Scan for the cell matching the given text and deliver its (X, Y) coordinate at center. 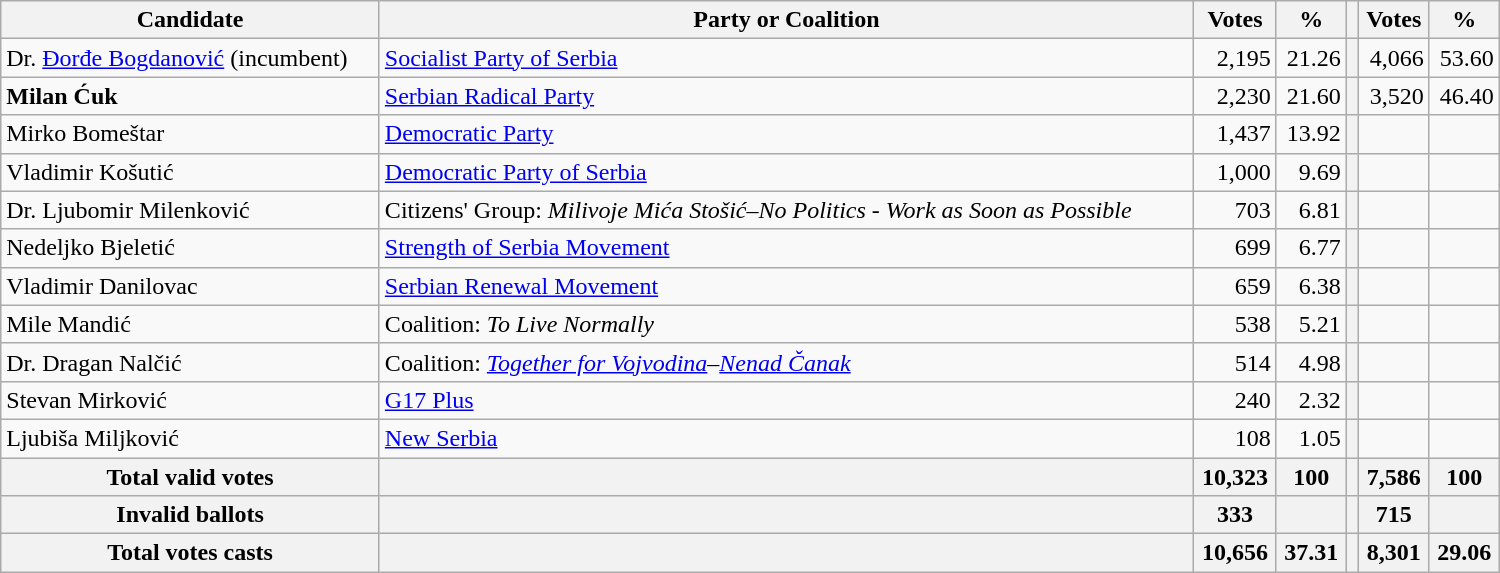
Total valid votes (190, 477)
Coalition: To Live Normally (786, 324)
21.60 (1311, 96)
53.60 (1464, 58)
1,437 (1236, 134)
7,586 (1394, 477)
New Serbia (786, 438)
Vladimir Danilovac (190, 286)
Citizens' Group: Milivoje Mića Stošić–No Politics - Work as Soon as Possible (786, 210)
715 (1394, 515)
9.69 (1311, 172)
5.21 (1311, 324)
3,520 (1394, 96)
2.32 (1311, 400)
1,000 (1236, 172)
Candidate (190, 20)
Mirko Bomeštar (190, 134)
Party or Coalition (786, 20)
21.26 (1311, 58)
2,230 (1236, 96)
Total votes casts (190, 553)
2,195 (1236, 58)
Democratic Party of Serbia (786, 172)
Democratic Party (786, 134)
Mile Mandić (190, 324)
29.06 (1464, 553)
Invalid ballots (190, 515)
6.38 (1311, 286)
8,301 (1394, 553)
Milan Ćuk (190, 96)
703 (1236, 210)
10,323 (1236, 477)
Coalition: Together for Vojvodina–Nenad Čanak (786, 362)
1.05 (1311, 438)
Vladimir Košutić (190, 172)
46.40 (1464, 96)
Strength of Serbia Movement (786, 248)
Serbian Renewal Movement (786, 286)
514 (1236, 362)
240 (1236, 400)
Nedeljko Bjeletić (190, 248)
333 (1236, 515)
4,066 (1394, 58)
Dr. Ljubomir Milenković (190, 210)
6.81 (1311, 210)
10,656 (1236, 553)
4.98 (1311, 362)
Serbian Radical Party (786, 96)
699 (1236, 248)
Dr. Dragan Nalčić (190, 362)
538 (1236, 324)
6.77 (1311, 248)
G17 Plus (786, 400)
Stevan Mirković (190, 400)
Socialist Party of Serbia (786, 58)
Ljubiša Miljković (190, 438)
Dr. Đorđe Bogdanović (incumbent) (190, 58)
37.31 (1311, 553)
108 (1236, 438)
13.92 (1311, 134)
659 (1236, 286)
